For the text-containing cell, return its midpoint in (x, y) coordinate format. 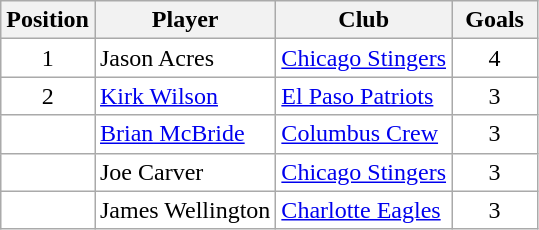
Columbus Crew (364, 134)
Goals (495, 20)
Kirk Wilson (184, 96)
4 (495, 58)
Player (184, 20)
Joe Carver (184, 172)
Club (364, 20)
El Paso Patriots (364, 96)
Brian McBride (184, 134)
Jason Acres (184, 58)
2 (48, 96)
1 (48, 58)
Position (48, 20)
James Wellington (184, 210)
Charlotte Eagles (364, 210)
